Pinpoint the cell where the given text exists, returning its [X, Y] midpoint coordinate. 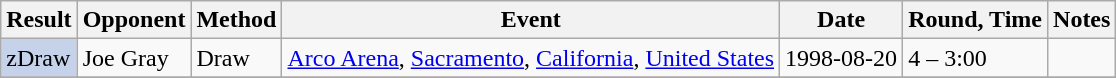
Date [842, 20]
Opponent [134, 20]
Round, Time [976, 20]
Method [236, 20]
Result [39, 20]
zDraw [39, 58]
Notes [1082, 20]
4 – 3:00 [976, 58]
Arco Arena, Sacramento, California, United States [531, 58]
1998-08-20 [842, 58]
Event [531, 20]
Draw [236, 58]
Joe Gray [134, 58]
